Identify which cell holds the provided text, then report its (X, Y) central coordinate. 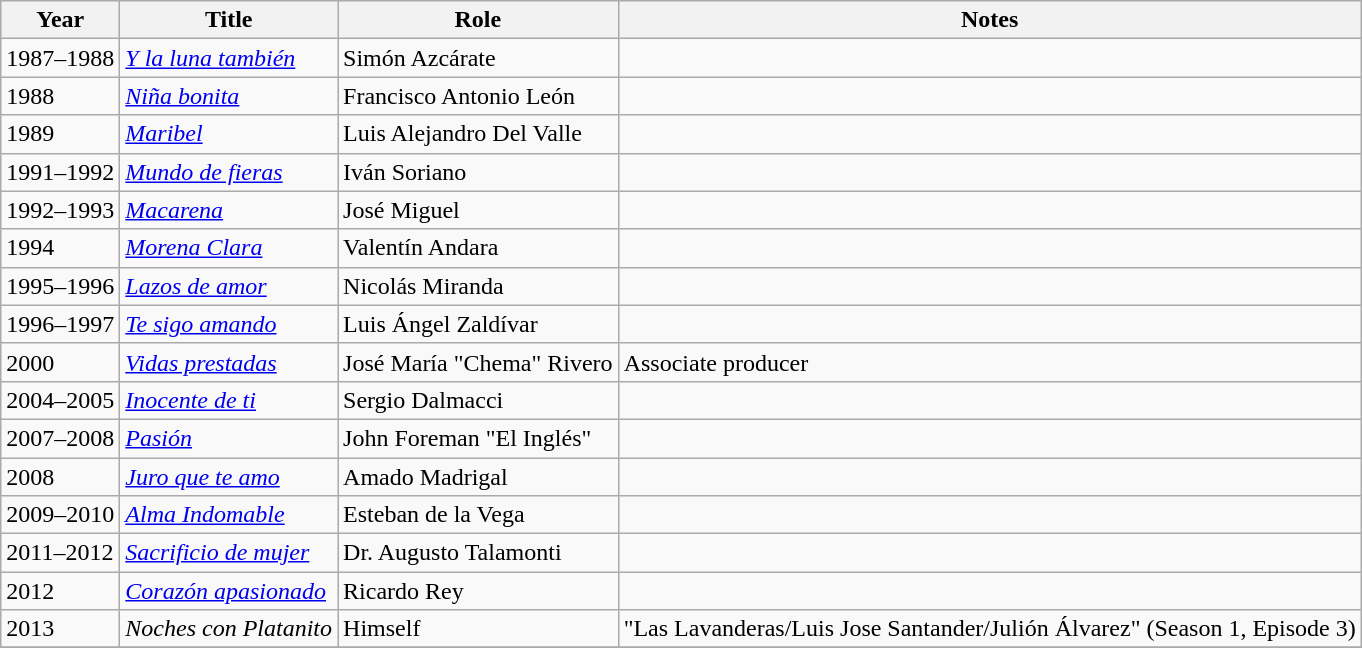
Himself (478, 629)
Maribel (229, 134)
Corazón apasionado (229, 591)
1994 (60, 248)
1987–1988 (60, 58)
Sacrificio de mujer (229, 553)
1996–1997 (60, 324)
2004–2005 (60, 400)
Notes (990, 20)
José Miguel (478, 210)
Ricardo Rey (478, 591)
Luis Ángel Zaldívar (478, 324)
2013 (60, 629)
Simón Azcárate (478, 58)
Juro que te amo (229, 477)
1989 (60, 134)
Pasión (229, 438)
John Foreman "El Inglés" (478, 438)
1991–1992 (60, 172)
Valentín Andara (478, 248)
Alma Indomable (229, 515)
Year (60, 20)
Iván Soriano (478, 172)
Morena Clara (229, 248)
Vidas prestadas (229, 362)
Title (229, 20)
Niña bonita (229, 96)
Associate producer (990, 362)
1992–1993 (60, 210)
2008 (60, 477)
Sergio Dalmacci (478, 400)
2011–2012 (60, 553)
Y la luna también (229, 58)
2009–2010 (60, 515)
Role (478, 20)
Te sigo amando (229, 324)
Lazos de amor (229, 286)
Macarena (229, 210)
Luis Alejandro Del Valle (478, 134)
Amado Madrigal (478, 477)
Nicolás Miranda (478, 286)
Esteban de la Vega (478, 515)
Francisco Antonio León (478, 96)
2012 (60, 591)
2007–2008 (60, 438)
1995–1996 (60, 286)
Inocente de ti (229, 400)
Noches con Platanito (229, 629)
"Las Lavanderas/Luis Jose Santander/Julión Álvarez" (Season 1, Episode 3) (990, 629)
Dr. Augusto Talamonti (478, 553)
Mundo de fieras (229, 172)
2000 (60, 362)
José María "Chema" Rivero (478, 362)
1988 (60, 96)
